Return the [x, y] coordinate for the center point of the cell that contains the specified text.  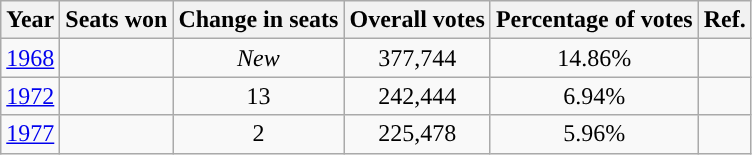
242,444 [417, 96]
377,744 [417, 58]
Year [30, 20]
225,478 [417, 134]
Change in seats [258, 20]
Ref. [724, 20]
1968 [30, 58]
1972 [30, 96]
13 [258, 96]
6.94% [594, 96]
1977 [30, 134]
2 [258, 134]
14.86% [594, 58]
Overall votes [417, 20]
New [258, 58]
5.96% [594, 134]
Seats won [116, 20]
Percentage of votes [594, 20]
